Identify which cell holds the provided text, then report its (x, y) central coordinate. 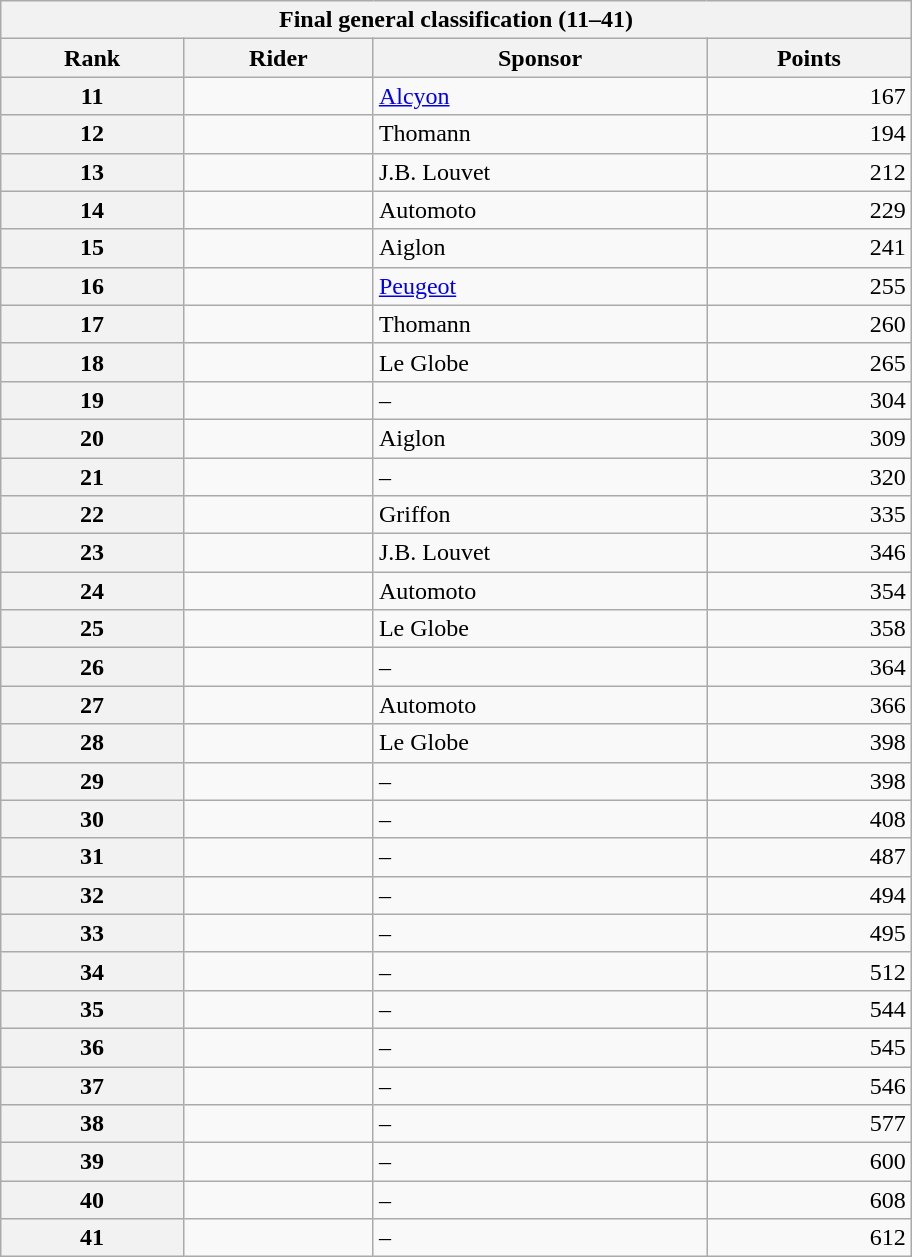
23 (92, 553)
212 (810, 172)
260 (810, 324)
28 (92, 743)
37 (92, 1085)
544 (810, 1009)
495 (810, 933)
32 (92, 895)
487 (810, 857)
11 (92, 96)
15 (92, 248)
304 (810, 400)
22 (92, 515)
494 (810, 895)
Rank (92, 58)
13 (92, 172)
24 (92, 591)
194 (810, 134)
546 (810, 1085)
36 (92, 1047)
545 (810, 1047)
354 (810, 591)
35 (92, 1009)
364 (810, 667)
Sponsor (540, 58)
Alcyon (540, 96)
30 (92, 819)
33 (92, 933)
366 (810, 705)
38 (92, 1124)
29 (92, 781)
Points (810, 58)
16 (92, 286)
577 (810, 1124)
612 (810, 1238)
18 (92, 362)
512 (810, 971)
Final general classification (11–41) (456, 20)
26 (92, 667)
12 (92, 134)
Griffon (540, 515)
14 (92, 210)
27 (92, 705)
229 (810, 210)
265 (810, 362)
Peugeot (540, 286)
408 (810, 819)
167 (810, 96)
39 (92, 1162)
31 (92, 857)
40 (92, 1200)
346 (810, 553)
358 (810, 629)
320 (810, 477)
309 (810, 438)
21 (92, 477)
608 (810, 1200)
Rider (278, 58)
17 (92, 324)
34 (92, 971)
41 (92, 1238)
241 (810, 248)
600 (810, 1162)
20 (92, 438)
255 (810, 286)
19 (92, 400)
25 (92, 629)
335 (810, 515)
